For the text-containing cell, return its midpoint in [x, y] coordinate format. 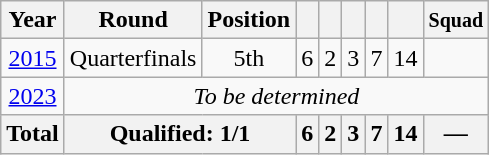
To be determined [276, 96]
Quarterfinals [133, 58]
Round [133, 20]
Squad [456, 20]
Position [249, 20]
Total [33, 134]
2023 [33, 96]
— [456, 134]
Year [33, 20]
2015 [33, 58]
5th [249, 58]
Qualified: 1/1 [180, 134]
